Return the [x, y] coordinate for the center point of the cell that contains the specified text.  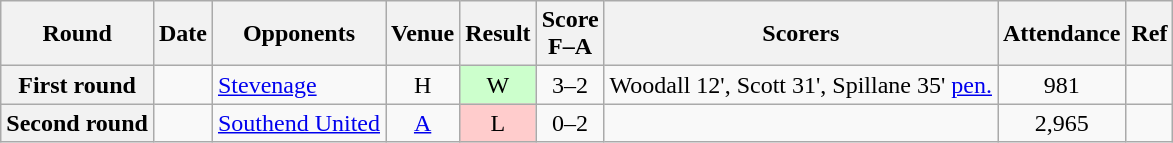
W [498, 85]
Round [78, 34]
Southend United [298, 123]
L [498, 123]
3–2 [570, 85]
H [423, 85]
Date [182, 34]
981 [1062, 85]
Attendance [1062, 34]
Opponents [298, 34]
ScoreF–A [570, 34]
Scorers [800, 34]
0–2 [570, 123]
A [423, 123]
Stevenage [298, 85]
Woodall 12', Scott 31', Spillane 35' pen. [800, 85]
Result [498, 34]
First round [78, 85]
Ref [1150, 34]
Venue [423, 34]
Second round [78, 123]
2,965 [1062, 123]
